Return [x, y] of the center of cell containing provided text 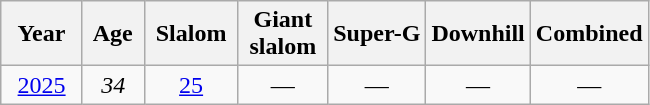
25 [191, 85]
2025 [42, 85]
Year [42, 34]
Age [113, 34]
34 [113, 85]
Slalom [191, 34]
Super-G [377, 34]
Giant slalom [283, 34]
Downhill [478, 34]
Combined [589, 34]
